Identify which cell holds the provided text, then report its (x, y) central coordinate. 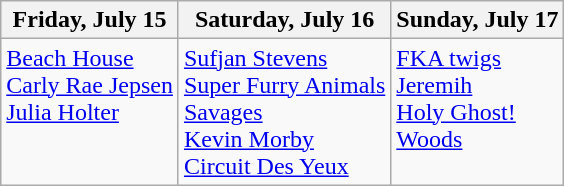
Beach HouseCarly Rae JepsenJulia Holter (90, 112)
Friday, July 15 (90, 20)
Sufjan StevensSuper Furry AnimalsSavagesKevin MorbyCircuit Des Yeux (284, 112)
Sunday, July 17 (478, 20)
FKA twigsJeremihHoly Ghost!Woods (478, 112)
Saturday, July 16 (284, 20)
